Return [x, y] of the center of cell containing provided text 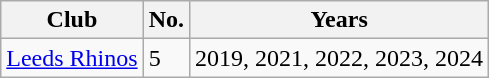
No. [166, 20]
Leeds Rhinos [72, 58]
5 [166, 58]
2019, 2021, 2022, 2023, 2024 [340, 58]
Club [72, 20]
Years [340, 20]
